From the cell containing the given text, extract its center point as (x, y) coordinate. 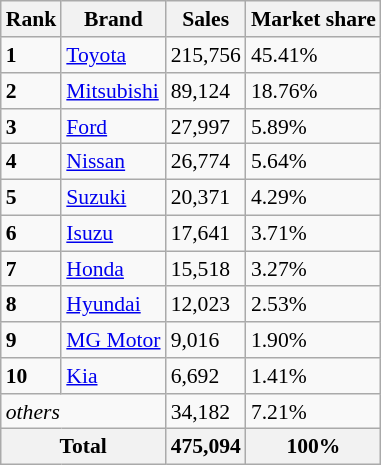
Isuzu (113, 233)
1.41% (314, 376)
Honda (113, 269)
Toyota (113, 55)
Hyundai (113, 304)
3.27% (314, 269)
Nissan (113, 162)
Total (84, 447)
7.21% (314, 411)
MG Motor (113, 340)
3.71% (314, 233)
18.76% (314, 91)
5.89% (314, 126)
100% (314, 447)
6 (32, 233)
Ford (113, 126)
12,023 (206, 304)
Mitsubishi (113, 91)
475,094 (206, 447)
4 (32, 162)
17,641 (206, 233)
9,016 (206, 340)
89,124 (206, 91)
Sales (206, 19)
Kia (113, 376)
34,182 (206, 411)
Market share (314, 19)
3 (32, 126)
7 (32, 269)
1 (32, 55)
Rank (32, 19)
9 (32, 340)
26,774 (206, 162)
2 (32, 91)
45.41% (314, 55)
8 (32, 304)
5 (32, 197)
6,692 (206, 376)
1.90% (314, 340)
4.29% (314, 197)
215,756 (206, 55)
others (84, 411)
20,371 (206, 197)
Brand (113, 19)
2.53% (314, 304)
5.64% (314, 162)
10 (32, 376)
15,518 (206, 269)
27,997 (206, 126)
Suzuki (113, 197)
